Return [X, Y] of the center of cell containing provided text 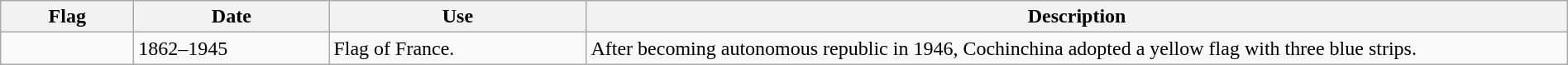
1862–1945 [232, 48]
Description [1077, 17]
Flag [68, 17]
Flag of France. [458, 48]
Use [458, 17]
Date [232, 17]
After becoming autonomous republic in 1946, Cochinchina adopted a yellow flag with three blue strips. [1077, 48]
